Provide the (x, y) coordinate of the cell's center where the given text is located.  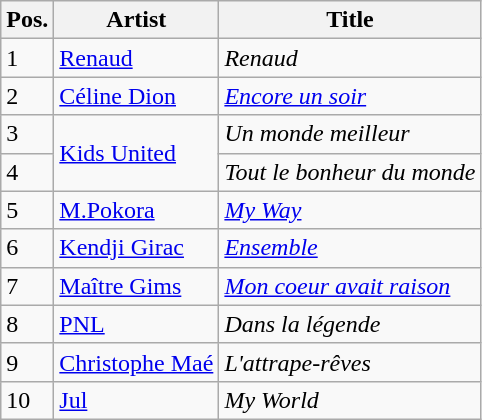
6 (28, 248)
Maître Gims (136, 286)
Artist (136, 20)
Céline Dion (136, 96)
Mon coeur avait raison (350, 286)
My World (350, 400)
Title (350, 20)
L'attrape-rêves (350, 362)
5 (28, 210)
Kids United (136, 153)
My Way (350, 210)
Jul (136, 400)
PNL (136, 324)
M.Pokora (136, 210)
Ensemble (350, 248)
Un monde meilleur (350, 134)
3 (28, 134)
9 (28, 362)
Pos. (28, 20)
10 (28, 400)
8 (28, 324)
Encore un soir (350, 96)
Dans la légende (350, 324)
2 (28, 96)
4 (28, 172)
1 (28, 58)
Tout le bonheur du monde (350, 172)
Christophe Maé (136, 362)
Kendji Girac (136, 248)
7 (28, 286)
